Detect which cell encompasses the target text, then output its (X, Y) center coordinate. 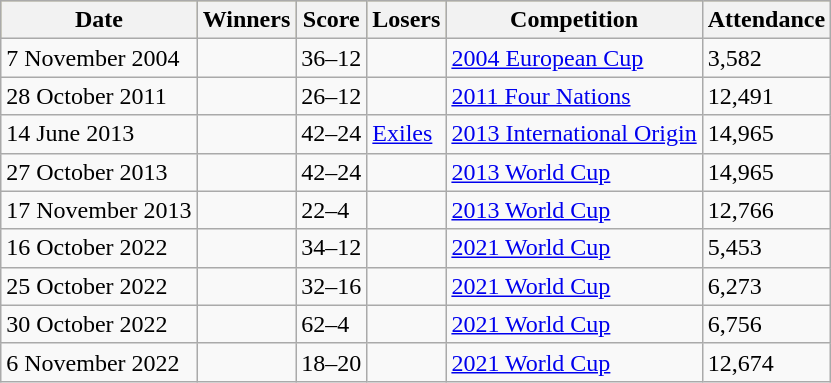
Losers (406, 20)
27 October 2013 (99, 172)
Winners (246, 20)
Exiles (406, 134)
17 November 2013 (99, 210)
25 October 2022 (99, 286)
2011 Four Nations (574, 96)
6 November 2022 (99, 362)
12,491 (766, 96)
2004 European Cup (574, 58)
14 June 2013 (99, 134)
32–16 (332, 286)
Competition (574, 20)
26–12 (332, 96)
Attendance (766, 20)
6,756 (766, 324)
Date (99, 20)
62–4 (332, 324)
7 November 2004 (99, 58)
12,766 (766, 210)
2013 International Origin (574, 134)
3,582 (766, 58)
34–12 (332, 248)
30 October 2022 (99, 324)
12,674 (766, 362)
22–4 (332, 210)
Score (332, 20)
18–20 (332, 362)
16 October 2022 (99, 248)
28 October 2011 (99, 96)
6,273 (766, 286)
5,453 (766, 248)
36–12 (332, 58)
